Return the (X, Y) coordinate for the center point of the cell that contains the specified text.  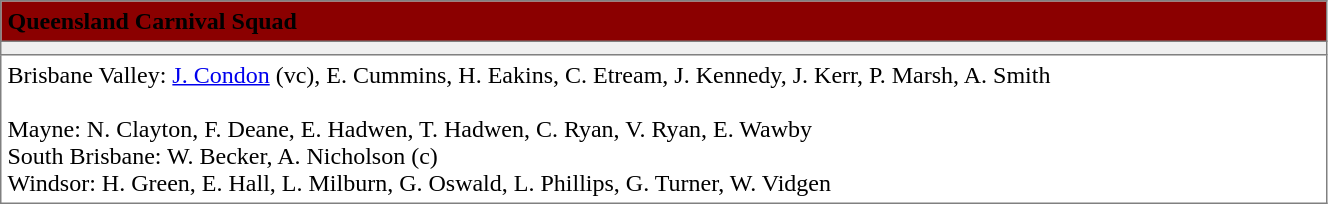
Queensland Carnival Squad (664, 21)
